Determine the [X, Y] coordinate at the center of the cell enclosing the given text.  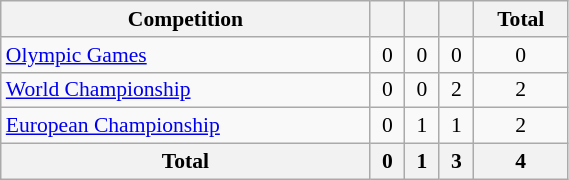
4 [521, 162]
3 [456, 162]
European Championship [186, 126]
World Championship [186, 90]
Competition [186, 19]
Olympic Games [186, 55]
